Return (x, y) of the center of cell containing provided text 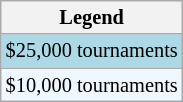
Legend (92, 17)
$10,000 tournaments (92, 85)
$25,000 tournaments (92, 51)
